Identify which cell holds the provided text, then report its [X, Y] central coordinate. 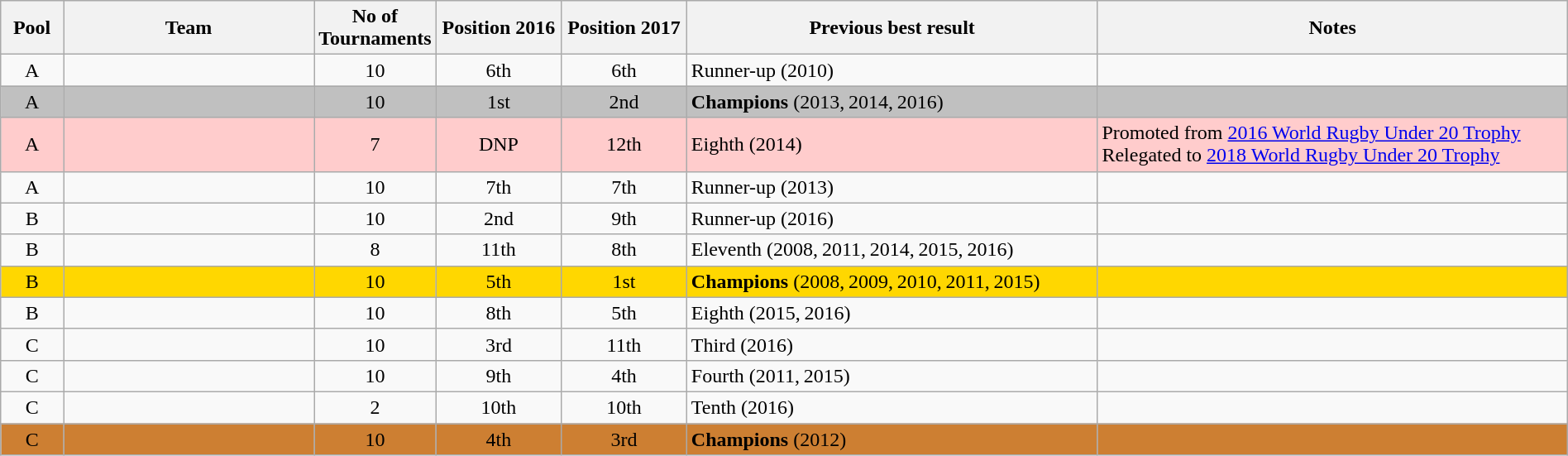
Promoted from 2016 World Rugby Under 20 TrophyRelegated to 2018 World Rugby Under 20 Trophy [1332, 144]
Position 2016 [499, 28]
7 [375, 144]
Pool [32, 28]
Champions (2008, 2009, 2010, 2011, 2015) [892, 281]
Eighth (2015, 2016) [892, 313]
Previous best result [892, 28]
Runner-up (2016) [892, 218]
Eighth (2014) [892, 144]
Champions (2012) [892, 439]
Notes [1332, 28]
2 [375, 407]
Champions (2013, 2014, 2016) [892, 102]
DNP [499, 144]
Team [189, 28]
Third (2016) [892, 344]
Eleventh (2008, 2011, 2014, 2015, 2016) [892, 250]
Runner-up (2010) [892, 70]
No of Tournaments [375, 28]
12th [624, 144]
8 [375, 250]
Tenth (2016) [892, 407]
Runner-up (2013) [892, 187]
Position 2017 [624, 28]
Fourth (2011, 2015) [892, 376]
